Identify which cell holds the provided text, then report its [X, Y] central coordinate. 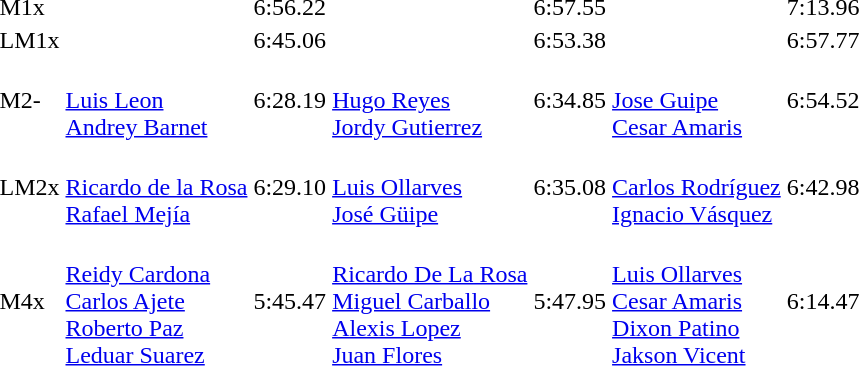
Hugo ReyesJordy Gutierrez [430, 100]
6:34.85 [570, 100]
6:45.06 [290, 40]
Luis LeonAndrey Barnet [156, 100]
6:53.38 [570, 40]
Luis OllarvesJosé Güipe [430, 187]
6:29.10 [290, 187]
6:28.19 [290, 100]
Ricardo de la RosaRafael Mejía [156, 187]
6:35.08 [570, 187]
Carlos RodríguezIgnacio Vásquez [697, 187]
Jose GuipeCesar Amaris [697, 100]
